For the text-containing cell, return its midpoint in [x, y] coordinate format. 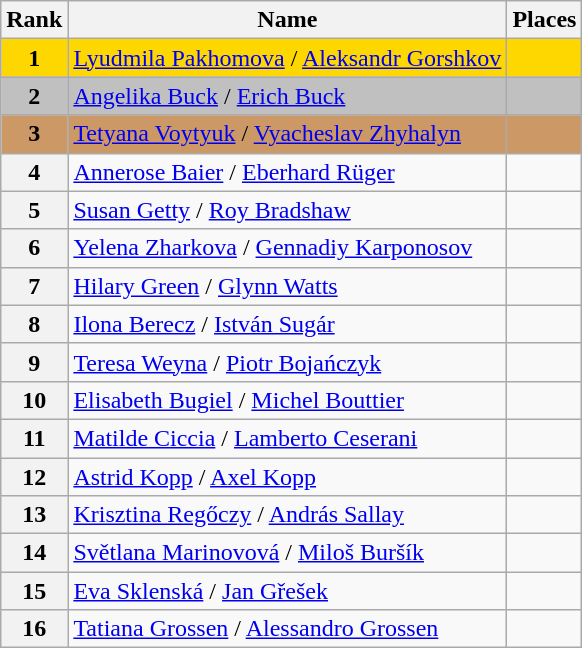
Yelena Zharkova / Gennadiy Karponosov [288, 248]
Tatiana Grossen / Alessandro Grossen [288, 629]
16 [34, 629]
Susan Getty / Roy Bradshaw [288, 210]
13 [34, 515]
7 [34, 286]
Name [288, 20]
Annerose Baier / Eberhard Rüger [288, 172]
10 [34, 400]
6 [34, 248]
Lyudmila Pakhomova / Aleksandr Gorshkov [288, 58]
15 [34, 591]
Elisabeth Bugiel / Michel Bouttier [288, 400]
Eva Sklenská / Jan Gřešek [288, 591]
Ilona Berecz / István Sugár [288, 324]
Places [544, 20]
Světlana Marinovová / Miloš Buršík [288, 553]
Matilde Ciccia / Lamberto Ceserani [288, 438]
1 [34, 58]
Angelika Buck / Erich Buck [288, 96]
Teresa Weyna / Piotr Bojańczyk [288, 362]
Hilary Green / Glynn Watts [288, 286]
5 [34, 210]
11 [34, 438]
Tetyana Voytyuk / Vyacheslav Zhyhalyn [288, 134]
8 [34, 324]
Krisztina Regőczy / András Sallay [288, 515]
9 [34, 362]
Astrid Kopp / Axel Kopp [288, 477]
12 [34, 477]
14 [34, 553]
3 [34, 134]
Rank [34, 20]
2 [34, 96]
4 [34, 172]
